Provide the (X, Y) coordinate of the cell's center where the given text is located.  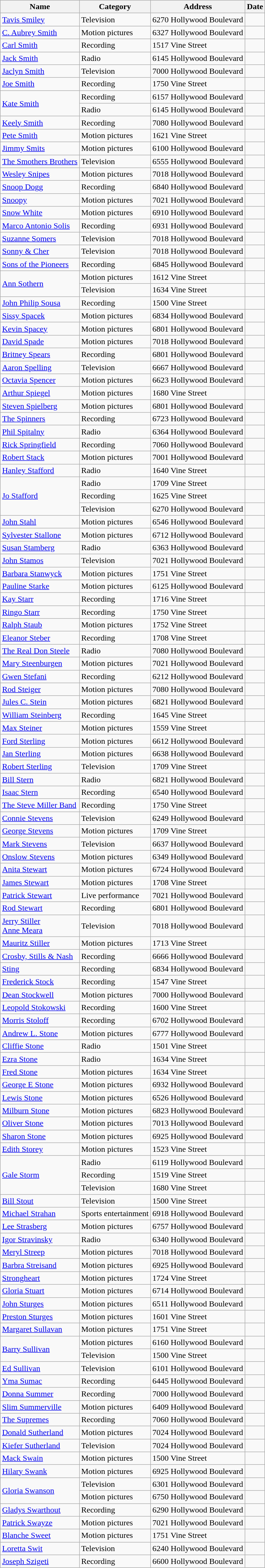
C. Aubrey Smith (40, 32)
Joseph Szigeti (40, 1561)
Sports entertainment (115, 1214)
6240 Hollywood Boulevard (198, 1548)
Rod Steiger (40, 689)
Jules C. Stein (40, 702)
6757 Hollywood Boulevard (198, 1227)
1600 Vine Street (198, 1008)
6301 Hollywood Boulevard (198, 1484)
6910 Hollywood Boulevard (198, 213)
Onslow Stevens (40, 857)
Kay Starr (40, 599)
Pauline Starke (40, 586)
1752 Vine Street (198, 625)
Sons of the Pioneers (40, 264)
George E Stone (40, 1085)
6100 Hollywood Boulevard (198, 148)
Marco Antonio Solis (40, 226)
1517 Vine Street (198, 45)
Sissy Spacek (40, 316)
Gloria Stuart (40, 1291)
6612 Hollywood Boulevard (198, 741)
Joe Smith (40, 84)
6119 Hollywood Boulevard (198, 1162)
Morris Stoloff (40, 1021)
Ezra Stone (40, 1059)
Suzanne Somers (40, 239)
Britney Spears (40, 354)
6823 Hollywood Boulevard (198, 1111)
Jaclyn Smith (40, 71)
Donald Sutherland (40, 1433)
6340 Hollywood Boulevard (198, 1239)
1547 Vine Street (198, 982)
6623 Hollywood Boulevard (198, 380)
Jerry StillerAnne Meara (40, 926)
6125 Hollywood Boulevard (198, 586)
David Spade (40, 341)
James Stewart (40, 882)
Meryl Streep (40, 1252)
Igor Stravinsky (40, 1239)
Name (40, 7)
1645 Vine Street (198, 715)
Phil Spitalny (40, 432)
The Smothers Brothers (40, 161)
Mark Stevens (40, 844)
Mauritz Stiller (40, 943)
6349 Hollywood Boulevard (198, 857)
The Supremes (40, 1420)
1519 Vine Street (198, 1175)
6840 Hollywood Boulevard (198, 187)
Kiefer Sutherland (40, 1446)
Category (115, 7)
Frederick Stock (40, 982)
Milburn Stone (40, 1111)
6600 Hollywood Boulevard (198, 1561)
Gladys Swarthout (40, 1510)
William Steinberg (40, 715)
6364 Hollywood Boulevard (198, 432)
7013 Hollywood Boulevard (198, 1123)
Oliver Stone (40, 1123)
6249 Hollywood Boulevard (198, 818)
Gale Storm (40, 1175)
6212 Hollywood Boulevard (198, 676)
Snow White (40, 213)
Edith Storey (40, 1149)
Loretta Swit (40, 1548)
Eleanor Steber (40, 638)
6546 Hollywood Boulevard (198, 522)
Kate Smith (40, 103)
Sonny & Cher (40, 251)
Slim Summerville (40, 1407)
Robert Stack (40, 457)
6445 Hollywood Boulevard (198, 1381)
Robert Sterling (40, 766)
Hanley Stafford (40, 470)
Sylvester Stallone (40, 535)
Live performance (115, 895)
Jan Sterling (40, 754)
Kevin Spacey (40, 329)
6290 Hollywood Boulevard (198, 1510)
Address (198, 7)
6409 Hollywood Boulevard (198, 1407)
6327 Hollywood Boulevard (198, 32)
6666 Hollywood Boulevard (198, 956)
Jimmy Smits (40, 148)
Andrew L. Stone (40, 1033)
Anita Stewart (40, 870)
1716 Vine Street (198, 599)
Sting (40, 969)
6667 Hollywood Boulevard (198, 367)
Connie Stevens (40, 818)
6750 Hollywood Boulevard (198, 1497)
7001 Hollywood Boulevard (198, 457)
1559 Vine Street (198, 728)
Snoop Dogg (40, 187)
1501 Vine Street (198, 1046)
Patrick Swayze (40, 1523)
Ed Sullivan (40, 1368)
6540 Hollywood Boulevard (198, 792)
Date (255, 7)
Ford Sterling (40, 741)
Dean Stockwell (40, 994)
6555 Hollywood Boulevard (198, 161)
Gwen Stefani (40, 676)
6157 Hollywood Boulevard (198, 97)
6932 Hollywood Boulevard (198, 1085)
Lewis Stone (40, 1098)
The Real Don Steele (40, 651)
Rick Springfield (40, 445)
1640 Vine Street (198, 470)
6712 Hollywood Boulevard (198, 535)
6845 Hollywood Boulevard (198, 264)
6637 Hollywood Boulevard (198, 844)
Keely Smith (40, 122)
Donna Summer (40, 1394)
Barry Sullivan (40, 1349)
Strongheart (40, 1278)
Bill Stern (40, 779)
Jack Smith (40, 58)
Michael Strahan (40, 1214)
Ann Sothern (40, 284)
6724 Hollywood Boulevard (198, 870)
6723 Hollywood Boulevard (198, 419)
Arthur Spiegel (40, 393)
6511 Hollywood Boulevard (198, 1304)
1625 Vine Street (198, 496)
Blanche Sweet (40, 1536)
Tavis Smiley (40, 20)
Lee Strasberg (40, 1227)
1713 Vine Street (198, 943)
Bill Stout (40, 1201)
Fred Stone (40, 1072)
John Stahl (40, 522)
6526 Hollywood Boulevard (198, 1098)
6638 Hollywood Boulevard (198, 754)
6714 Hollywood Boulevard (198, 1291)
Barbra Streisand (40, 1265)
Margaret Sullavan (40, 1329)
Snoopy (40, 200)
Barbara Stanwyck (40, 574)
6363 Hollywood Boulevard (198, 547)
1612 Vine Street (198, 277)
Sharon Stone (40, 1136)
1621 Vine Street (198, 135)
John Sturges (40, 1304)
Hilary Swank (40, 1471)
Steven Spielberg (40, 406)
6702 Hollywood Boulevard (198, 1021)
Rod Stewart (40, 908)
1523 Vine Street (198, 1149)
Ringo Starr (40, 612)
6918 Hollywood Boulevard (198, 1214)
6101 Hollywood Boulevard (198, 1368)
The Spinners (40, 419)
Jo Stafford (40, 496)
Wesley Snipes (40, 174)
Crosby, Stills & Nash (40, 956)
1724 Vine Street (198, 1278)
Patrick Stewart (40, 895)
John Stamos (40, 560)
Isaac Stern (40, 792)
6931 Hollywood Boulevard (198, 226)
Carl Smith (40, 45)
Mack Swain (40, 1458)
Pete Smith (40, 135)
The Steve Miller Band (40, 805)
Mary Steenburgen (40, 664)
Aaron Spelling (40, 367)
Susan Stamberg (40, 547)
George Stevens (40, 831)
Max Steiner (40, 728)
Octavia Spencer (40, 380)
Cliffie Stone (40, 1046)
John Philip Sousa (40, 303)
Preston Sturges (40, 1317)
6160 Hollywood Boulevard (198, 1342)
6777 Hollywood Boulevard (198, 1033)
Leopold Stokowski (40, 1008)
Yma Sumac (40, 1381)
1601 Vine Street (198, 1317)
Ralph Staub (40, 625)
Gloria Swanson (40, 1491)
